Locate the cell with the specified text and output its [x, y] center coordinate. 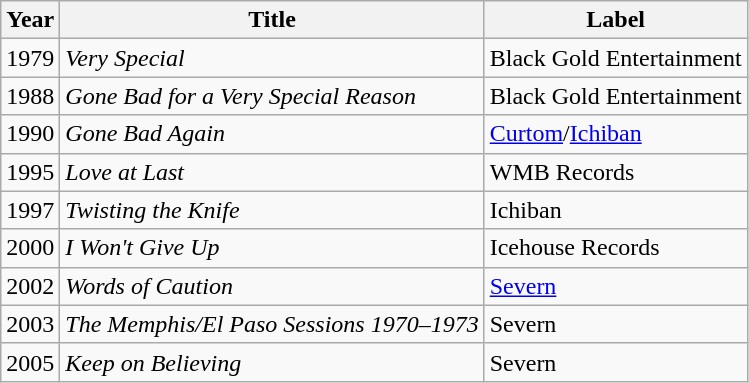
Year [30, 20]
The Memphis/El Paso Sessions 1970–1973 [272, 324]
1997 [30, 210]
Icehouse Records [616, 248]
Words of Caution [272, 286]
Title [272, 20]
2003 [30, 324]
2000 [30, 248]
1990 [30, 134]
Curtom/Ichiban [616, 134]
1979 [30, 58]
I Won't Give Up [272, 248]
Very Special [272, 58]
2002 [30, 286]
2005 [30, 362]
Twisting the Knife [272, 210]
1995 [30, 172]
WMB Records [616, 172]
Label [616, 20]
Love at Last [272, 172]
1988 [30, 96]
Keep on Believing [272, 362]
Gone Bad for a Very Special Reason [272, 96]
Gone Bad Again [272, 134]
Ichiban [616, 210]
